Identify which cell holds the provided text, then report its (X, Y) central coordinate. 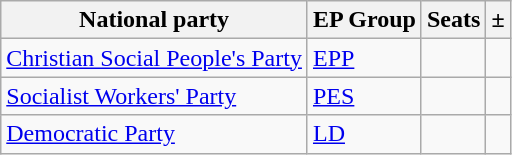
EP Group (364, 20)
Democratic Party (154, 134)
National party (154, 20)
PES (364, 96)
EPP (364, 58)
Christian Social People's Party (154, 58)
± (498, 20)
Socialist Workers' Party (154, 96)
Seats (453, 20)
LD (364, 134)
